Output the [x, y] coordinate of the center of the cell containing the given text.  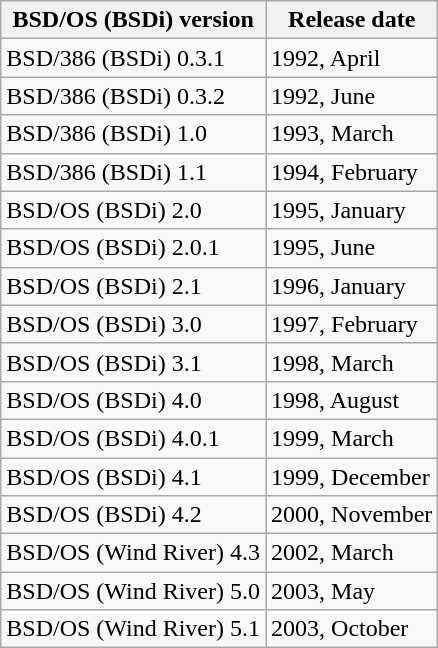
2003, October [352, 629]
BSD/OS (Wind River) 5.0 [134, 591]
1999, December [352, 477]
BSD/OS (BSDi) 2.0 [134, 210]
BSD/OS (BSDi) 3.1 [134, 362]
BSD/OS (Wind River) 4.3 [134, 553]
1993, March [352, 134]
1992, June [352, 96]
1998, August [352, 400]
BSD/386 (BSDi) 1.1 [134, 172]
BSD/OS (Wind River) 5.1 [134, 629]
BSD/OS (BSDi) 3.0 [134, 324]
BSD/OS (BSDi) 2.0.1 [134, 248]
BSD/OS (BSDi) 4.2 [134, 515]
BSD/OS (BSDi) version [134, 20]
1992, April [352, 58]
BSD/OS (BSDi) 2.1 [134, 286]
1994, February [352, 172]
1995, June [352, 248]
Release date [352, 20]
1997, February [352, 324]
1999, March [352, 438]
BSD/386 (BSDi) 0.3.2 [134, 96]
1998, March [352, 362]
1996, January [352, 286]
2002, March [352, 553]
BSD/386 (BSDi) 1.0 [134, 134]
BSD/OS (BSDi) 4.0 [134, 400]
1995, January [352, 210]
BSD/OS (BSDi) 4.1 [134, 477]
BSD/386 (BSDi) 0.3.1 [134, 58]
BSD/OS (BSDi) 4.0.1 [134, 438]
2003, May [352, 591]
2000, November [352, 515]
